Provide the (x, y) coordinate of the cell's center where the given text is located.  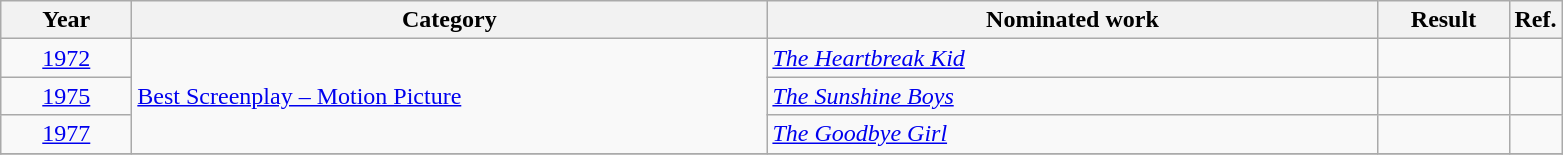
Year (66, 20)
The Sunshine Boys (1072, 96)
1977 (66, 134)
The Heartbreak Kid (1072, 58)
Ref. (1536, 20)
1975 (66, 96)
Result (1444, 20)
Category (450, 20)
Best Screenplay – Motion Picture (450, 96)
Nominated work (1072, 20)
The Goodbye Girl (1072, 134)
1972 (66, 58)
